Identify which cell holds the provided text, then report its (X, Y) central coordinate. 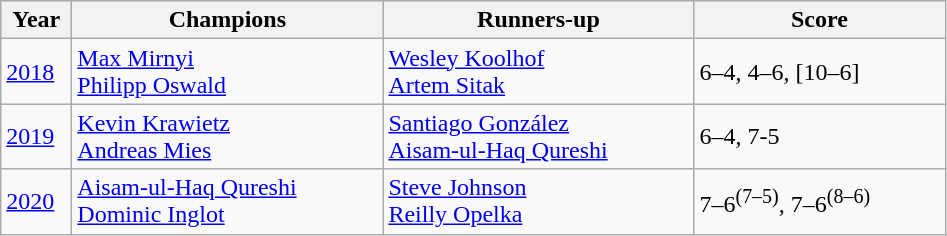
2020 (36, 202)
Runners-up (538, 20)
2019 (36, 136)
2018 (36, 72)
Max Mirnyi Philipp Oswald (228, 72)
Aisam-ul-Haq Qureshi Dominic Inglot (228, 202)
6–4, 4–6, [10–6] (820, 72)
Year (36, 20)
Steve Johnson Reilly Opelka (538, 202)
Wesley Koolhof Artem Sitak (538, 72)
7–6(7–5), 7–6(8–6) (820, 202)
Champions (228, 20)
6–4, 7-5 (820, 136)
Score (820, 20)
Kevin Krawietz Andreas Mies (228, 136)
Santiago González Aisam-ul-Haq Qureshi (538, 136)
